Locate the cell with the specified text and output its (x, y) center coordinate. 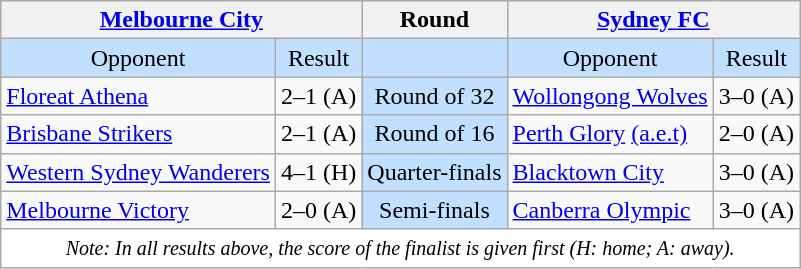
Brisbane Strikers (138, 134)
Round of 32 (434, 96)
Canberra Olympic (610, 210)
Semi-finals (434, 210)
Blacktown City (610, 172)
Wollongong Wolves (610, 96)
Perth Glory (a.e.t) (610, 134)
Floreat Athena (138, 96)
Melbourne Victory (138, 210)
Round (434, 20)
Quarter-finals (434, 172)
Sydney FC (653, 20)
Round of 16 (434, 134)
Note: In all results above, the score of the finalist is given first (H: home; A: away). (400, 248)
Melbourne City (182, 20)
Western Sydney Wanderers (138, 172)
4–1 (H) (318, 172)
